Locate the cell with the specified text and output its [x, y] center coordinate. 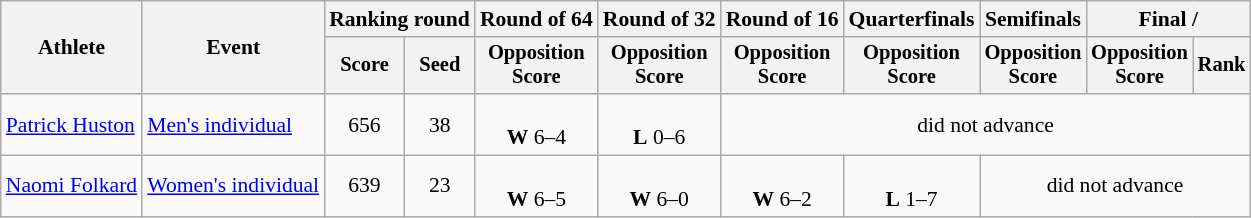
W 6–5 [536, 186]
656 [364, 124]
Rank [1222, 66]
Final / [1168, 19]
Quarterfinals [912, 19]
639 [364, 186]
38 [440, 124]
Athlete [72, 48]
L 0–6 [660, 124]
W 6–2 [782, 186]
Semifinals [1034, 19]
W 6–0 [660, 186]
Patrick Huston [72, 124]
Seed [440, 66]
Score [364, 66]
W 6–4 [536, 124]
Ranking round [400, 19]
23 [440, 186]
Men's individual [233, 124]
Event [233, 48]
L 1–7 [912, 186]
Round of 32 [660, 19]
Round of 16 [782, 19]
Naomi Folkard [72, 186]
Round of 64 [536, 19]
Women's individual [233, 186]
